Pinpoint the cell where the given text exists, returning its [x, y] midpoint coordinate. 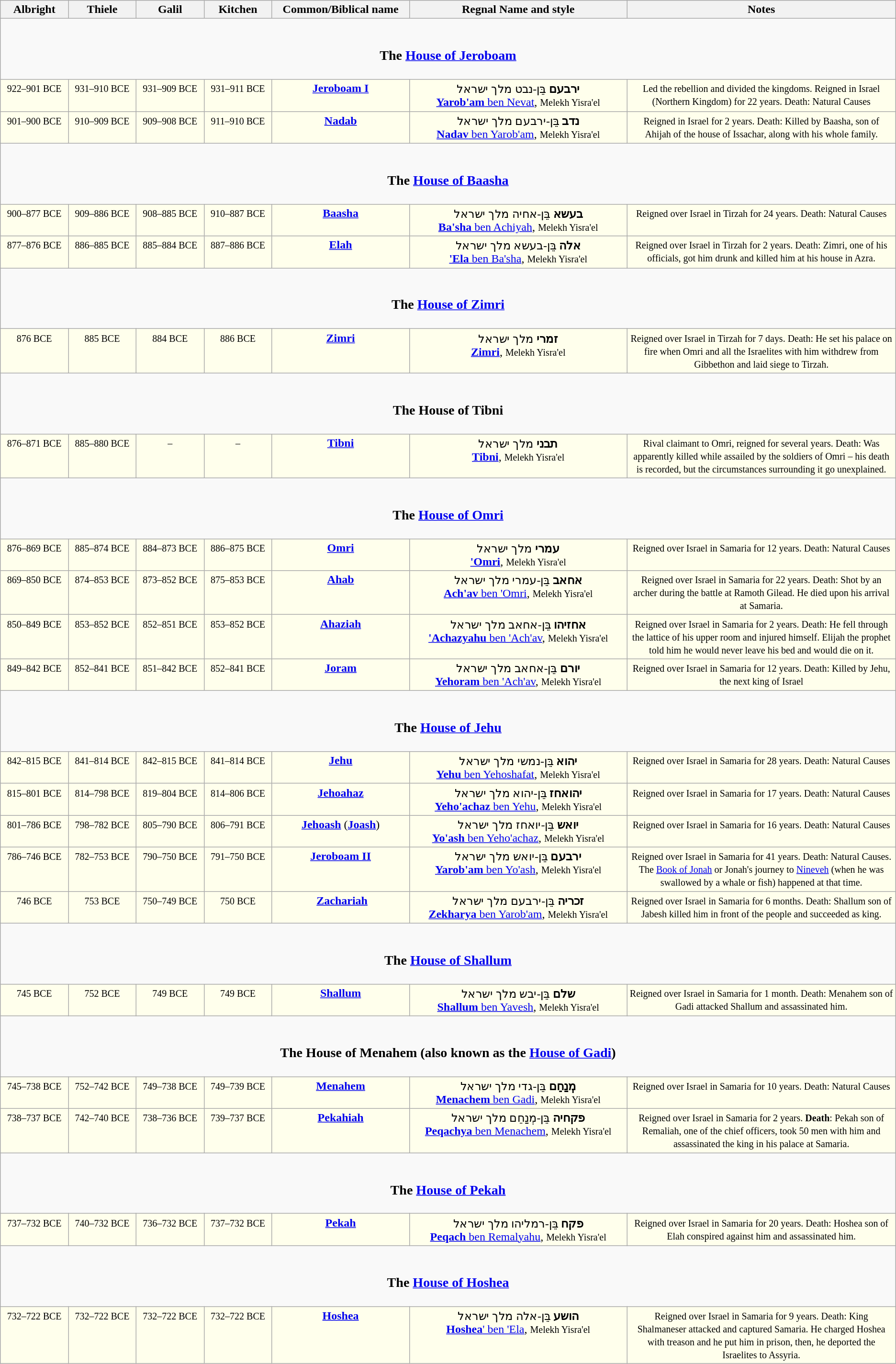
Notes [761, 10]
זמרי מלך ישראלZimri, Melekh Yisra'el [518, 351]
The House of Zimri [448, 299]
Reigned over Israel in Tirzah for 2 years. Death: Zimri, one of his officials, got him drunk and killed him at his house in Azra. [761, 252]
740–732 BCE [102, 1229]
749–739 BCE [238, 1093]
786–746 BCE [34, 869]
Reigned over Israel in Samaria for 12 years. Death: Natural Causes [761, 554]
ירבעם בֵּן-יואש מלך ישראלYarob'am ben Yo'ash, Melekh Yisra'el [518, 869]
911–910 BCE [238, 127]
Joram [341, 675]
869–850 BCE [34, 593]
Albright [34, 10]
The House of Omri [448, 508]
815–801 BCE [34, 800]
Jeroboam II [341, 869]
שלם בֵּן-יבש מלך ישראלShallum ben Yavesh, Melekh Yisra'el [518, 1000]
805–790 BCE [170, 831]
הושע בֵּן-אלה מלך ישראלHoshea' ben 'Ela, Melekh Yisra'el [518, 1335]
851–842 BCE [170, 675]
745 BCE [34, 1000]
931–909 BCE [170, 96]
Reigned over Israel in Samaria for 20 years. Death: Hoshea son of Elah conspired against him and assassinated him. [761, 1229]
752–742 BCE [102, 1093]
819–804 BCE [170, 800]
852–851 BCE [170, 637]
875–853 BCE [238, 593]
887–886 BCE [238, 252]
801–786 BCE [34, 831]
850–849 BCE [34, 637]
Tibni [341, 456]
931–910 BCE [102, 96]
Reigned over Israel in Samaria for 22 years. Death: Shot by an archer during the battle at Ramoth Gilead. He died upon his arrival at Samaria. [761, 593]
Galil [170, 10]
885 BCE [102, 351]
746 BCE [34, 908]
753 BCE [102, 908]
Jehoash (Joash) [341, 831]
750 BCE [238, 908]
The House of Jehu [448, 721]
Reigned over Israel in Samaria for 28 years. Death: Natural Causes [761, 768]
Led the rebellion and divided the kingdoms. Reigned in Israel (Northern Kingdom) for 22 years. Death: Natural Causes [761, 96]
Pekah [341, 1229]
Regnal Name and style [518, 10]
Zachariah [341, 908]
Reigned in Israel for 2 years. Death: Killed by Baasha, son of Ahijah of the house of Issachar, along with his whole family. [761, 127]
נדב בֵּן-ירבעם מלך ישראלNadav ben Yarob'am, Melekh Yisra'el [518, 127]
798–782 BCE [102, 831]
Jehoahaz [341, 800]
884–873 BCE [170, 554]
749–738 BCE [170, 1093]
מְנַחֵם בֵּן-גדי מלך ישראלMenachem ben Gadi, Melekh Yisra'el [518, 1093]
Jeroboam I [341, 96]
Reigned over Israel in Samaria for 16 years. Death: Natural Causes [761, 831]
Elah [341, 252]
782–753 BCE [102, 869]
אלה בֵּן-בעשא מלך ישראל'Ela ben Ba'sha, Melekh Yisra'el [518, 252]
Menahem [341, 1093]
Hoshea [341, 1335]
Reigned over Israel in Samaria for 6 months. Death: Shallum son of Jabesh killed him in front of the people and succeeded as king. [761, 908]
The House of Baasha [448, 173]
900–877 BCE [34, 220]
אחאב בֵּן-עמרי מלך ישראלAch'av ben 'Omri, Melekh Yisra'el [518, 593]
909–886 BCE [102, 220]
The House of Shallum [448, 954]
The House of Hoshea [448, 1275]
814–806 BCE [238, 800]
814–798 BCE [102, 800]
922–901 BCE [34, 96]
The House of Pekah [448, 1184]
The House of Menahem (also known as the House of Gadi) [448, 1047]
791–750 BCE [238, 869]
The House of Tibni [448, 403]
אחזיהו בֵּן-אחאב מלך ישראל'Achazyahu ben 'Ach'av, Melekh Yisra'el [518, 637]
885–880 BCE [102, 456]
885–884 BCE [170, 252]
884 BCE [170, 351]
Baasha [341, 220]
Kitchen [238, 10]
Reigned over Israel in Samaria for 12 years. Death: Killed by Jehu, the next king of Israel [761, 675]
738–737 BCE [34, 1131]
876–869 BCE [34, 554]
742–740 BCE [102, 1131]
Zimri [341, 351]
901–900 BCE [34, 127]
יהוא בֵּן-נמשי מלך ישראלYehu ben Yehoshafat, Melekh Yisra'el [518, 768]
910–887 BCE [238, 220]
יורם בֵּן-אחאב מלך ישראלYehoram ben 'Ach'av, Melekh Yisra'el [518, 675]
יואש בֵּן-יואחז מלך ישראלYo'ash ben Yeho'achaz, Melekh Yisra'el [518, 831]
886 BCE [238, 351]
790–750 BCE [170, 869]
885–874 BCE [102, 554]
806–791 BCE [238, 831]
יהואחז בֵּן-יהוא מלך ישראלYeho'achaz ben Yehu, Melekh Yisra'el [518, 800]
Common/Biblical name [341, 10]
849–842 BCE [34, 675]
739–737 BCE [238, 1131]
886–885 BCE [102, 252]
תבני מלך ישראלTibni, Melekh Yisra'el [518, 456]
בעשא בֵּן-אחיה מלך ישראלBa'sha ben Achiyah, Melekh Yisra'el [518, 220]
Ahab [341, 593]
736–732 BCE [170, 1229]
931–911 BCE [238, 96]
Jehu [341, 768]
910–909 BCE [102, 127]
Ahaziah [341, 637]
908–885 BCE [170, 220]
Omri [341, 554]
פקח בֵּן-רמליהו מלך ישראלPeqach ben Remalyahu, Melekh Yisra'el [518, 1229]
886–875 BCE [238, 554]
750–749 BCE [170, 908]
745–738 BCE [34, 1093]
Thiele [102, 10]
873–852 BCE [170, 593]
877–876 BCE [34, 252]
738–736 BCE [170, 1131]
874–853 BCE [102, 593]
זכריה בֵּן-ירבעם מלך ישראלZekharya ben Yarob'am, Melekh Yisra'el [518, 908]
עמרי מלך ישראל'Omri, Melekh Yisra'el [518, 554]
Nadab [341, 127]
876–871 BCE [34, 456]
876 BCE [34, 351]
Reigned over Israel in Tirzah for 24 years. Death: Natural Causes [761, 220]
Pekahiah [341, 1131]
Reigned over Israel in Samaria for 10 years. Death: Natural Causes [761, 1093]
Shallum [341, 1000]
פקחיה בֵּן-מְנַחֵם מלך ישראלPeqachya ben Menachem, Melekh Yisra'el [518, 1131]
The House of Jeroboam [448, 49]
Reigned over Israel in Samaria for 17 years. Death: Natural Causes [761, 800]
ירבעם בֵּן-נבט מלך ישראלYarob'am ben Nevat, Melekh Yisra'el [518, 96]
909–908 BCE [170, 127]
752 BCE [102, 1000]
Reigned over Israel in Samaria for 1 month. Death: Menahem son of Gadi attacked Shallum and assassinated him. [761, 1000]
